From the cell containing the given text, extract its center point as [x, y] coordinate. 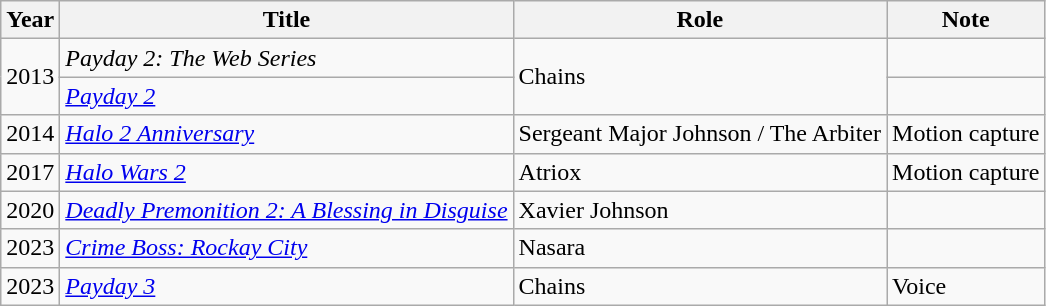
Role [700, 20]
Deadly Premonition 2: A Blessing in Disguise [286, 210]
2013 [30, 77]
Title [286, 20]
Xavier Johnson [700, 210]
Atriox [700, 172]
Nasara [700, 248]
2014 [30, 134]
Payday 3 [286, 286]
Payday 2: The Web Series [286, 58]
Payday 2 [286, 96]
Note [966, 20]
2017 [30, 172]
Halo 2 Anniversary [286, 134]
Halo Wars 2 [286, 172]
Sergeant Major Johnson / The Arbiter [700, 134]
Voice [966, 286]
2020 [30, 210]
Year [30, 20]
Crime Boss: Rockay City [286, 248]
